Provide the [x, y] coordinate of the cell's center where the given text is located.  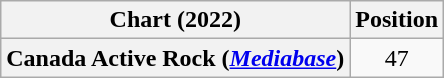
Chart (2022) [176, 20]
47 [397, 58]
Position [397, 20]
Canada Active Rock (Mediabase) [176, 58]
